Identify which cell holds the provided text, then report its [x, y] central coordinate. 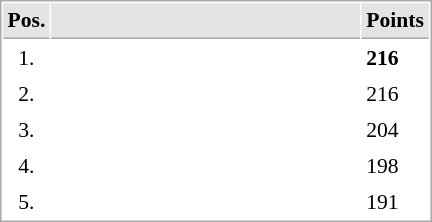
1. [26, 57]
204 [396, 129]
191 [396, 201]
2. [26, 93]
Pos. [26, 21]
198 [396, 165]
4. [26, 165]
Points [396, 21]
3. [26, 129]
5. [26, 201]
